From the cell containing the given text, extract its center point as [x, y] coordinate. 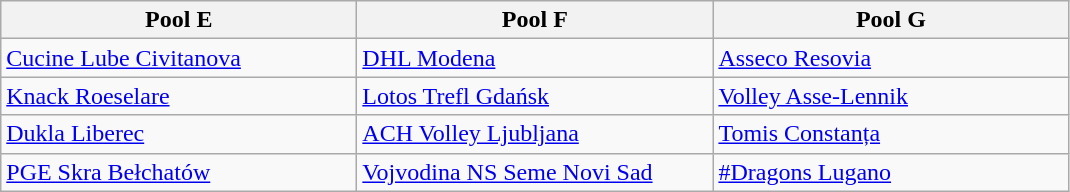
#Dragons Lugano [891, 172]
Knack Roeselare [179, 96]
Pool F [535, 20]
Volley Asse-Lennik [891, 96]
Tomis Constanța [891, 134]
Asseco Resovia [891, 58]
Lotos Trefl Gdańsk [535, 96]
PGE Skra Bełchatów [179, 172]
Pool G [891, 20]
ACH Volley Ljubljana [535, 134]
Cucine Lube Civitanova [179, 58]
Dukla Liberec [179, 134]
DHL Modena [535, 58]
Vojvodina NS Seme Novi Sad [535, 172]
Pool E [179, 20]
